Determine the (X, Y) coordinate at the center of the cell enclosing the given text.  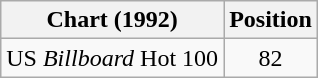
Chart (1992) (112, 20)
US Billboard Hot 100 (112, 58)
82 (271, 58)
Position (271, 20)
